Identify which cell holds the provided text, then report its (x, y) central coordinate. 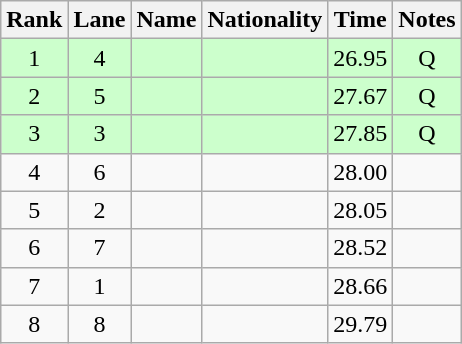
Nationality (265, 20)
28.66 (360, 286)
26.95 (360, 58)
28.00 (360, 172)
Rank (34, 20)
Notes (427, 20)
29.79 (360, 324)
28.52 (360, 248)
27.67 (360, 96)
Time (360, 20)
27.85 (360, 134)
Name (166, 20)
28.05 (360, 210)
Lane (100, 20)
